Output the [X, Y] coordinate of the center of the cell containing the given text.  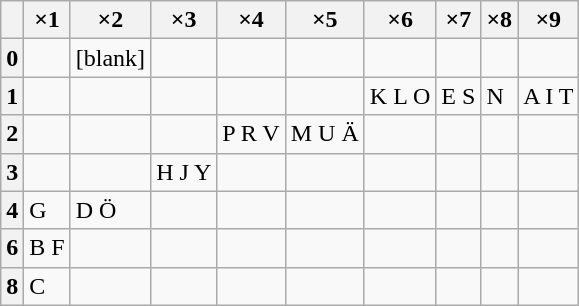
A I T [548, 96]
1 [12, 96]
M U Ä [324, 134]
D Ö [110, 210]
×2 [110, 20]
P R V [251, 134]
0 [12, 58]
K L O [400, 96]
8 [12, 286]
4 [12, 210]
×4 [251, 20]
×5 [324, 20]
2 [12, 134]
[blank] [110, 58]
G [47, 210]
×1 [47, 20]
B F [47, 248]
C [47, 286]
3 [12, 172]
E S [458, 96]
6 [12, 248]
N [500, 96]
×7 [458, 20]
×6 [400, 20]
×8 [500, 20]
H J Y [184, 172]
×3 [184, 20]
×9 [548, 20]
